Detect which cell encompasses the target text, then output its [X, Y] center coordinate. 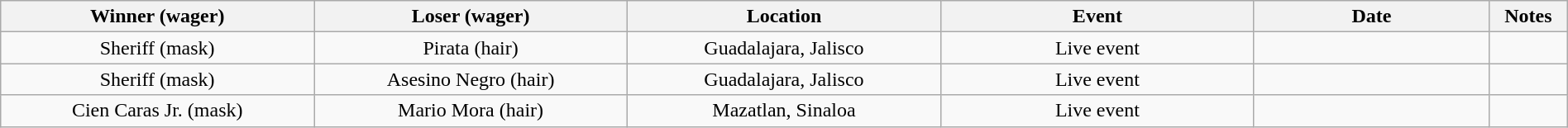
Location [784, 17]
Notes [1528, 17]
Asesino Negro (hair) [471, 79]
Cien Caras Jr. (mask) [157, 111]
Mario Mora (hair) [471, 111]
Mazatlan, Sinaloa [784, 111]
Event [1097, 17]
Date [1371, 17]
Pirata (hair) [471, 48]
Winner (wager) [157, 17]
Loser (wager) [471, 17]
